Identify which cell holds the provided text, then report its (x, y) central coordinate. 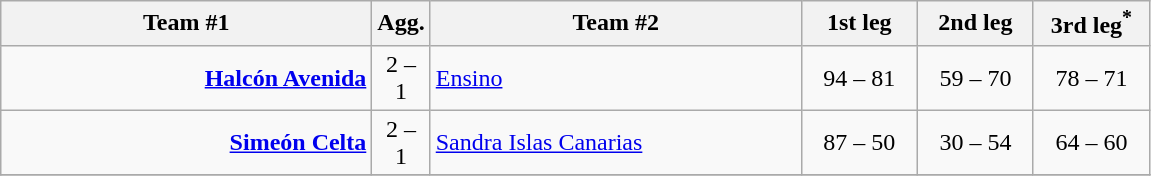
3rd leg* (1091, 24)
Team #2 (616, 24)
64 – 60 (1091, 142)
Ensino (616, 78)
1st leg (859, 24)
2nd leg (975, 24)
Team #1 (186, 24)
30 – 54 (975, 142)
Halcón Avenida (186, 78)
94 – 81 (859, 78)
78 – 71 (1091, 78)
Simeón Celta (186, 142)
87 – 50 (859, 142)
Agg. (401, 24)
Sandra Islas Canarias (616, 142)
59 – 70 (975, 78)
